Determine the [x, y] coordinate at the center of the cell enclosing the given text.  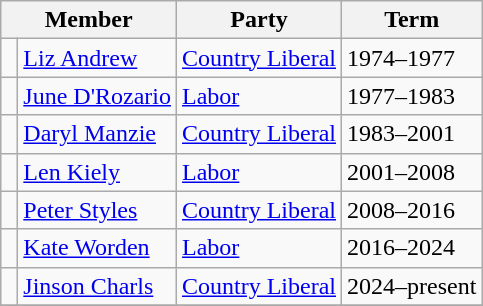
June D'Rozario [98, 96]
Kate Worden [98, 248]
2001–2008 [412, 172]
Liz Andrew [98, 58]
2016–2024 [412, 248]
2024–present [412, 286]
Term [412, 20]
1983–2001 [412, 134]
Len Kiely [98, 172]
1977–1983 [412, 96]
1974–1977 [412, 58]
2008–2016 [412, 210]
Peter Styles [98, 210]
Party [260, 20]
Daryl Manzie [98, 134]
Jinson Charls [98, 286]
Member [89, 20]
